Detect which cell encompasses the target text, then output its (X, Y) center coordinate. 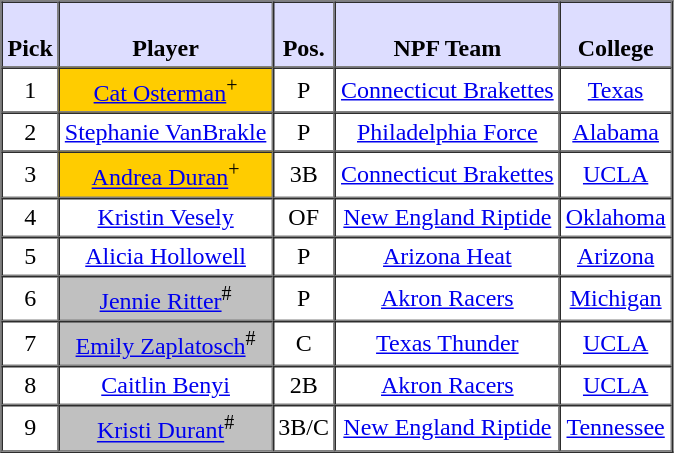
Tennessee (616, 428)
3B (304, 174)
OF (304, 216)
Texas Thunder (448, 344)
9 (30, 428)
3 (30, 174)
8 (30, 386)
Andrea Duran+ (166, 174)
5 (30, 256)
6 (30, 298)
Michigan (616, 298)
C (304, 344)
4 (30, 216)
2 (30, 132)
Stephanie VanBrakle (166, 132)
Pos. (304, 35)
Player (166, 35)
Arizona (616, 256)
Arizona Heat (448, 256)
Emily Zaplatosch# (166, 344)
1 (30, 90)
Oklahoma (616, 216)
Alicia Hollowell (166, 256)
College (616, 35)
3B/C (304, 428)
Alabama (616, 132)
7 (30, 344)
Caitlin Benyi (166, 386)
Pick (30, 35)
NPF Team (448, 35)
Kristi Durant# (166, 428)
Kristin Vesely (166, 216)
Texas (616, 90)
2B (304, 386)
Philadelphia Force (448, 132)
Cat Osterman+ (166, 90)
Jennie Ritter# (166, 298)
